Scan for the cell matching the given text and deliver its (X, Y) coordinate at center. 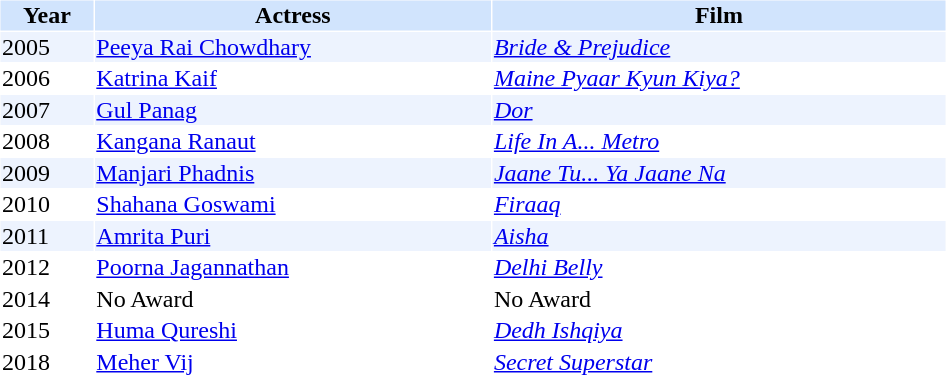
Manjari Phadnis (293, 173)
Amrita Puri (293, 236)
2011 (46, 236)
Film (718, 15)
2008 (46, 141)
2014 (46, 299)
Life In A... Metro (718, 141)
2012 (46, 267)
Shahana Goswami (293, 205)
Katrina Kaif (293, 79)
Firaaq (718, 205)
Gul Panag (293, 110)
2015 (46, 331)
Huma Qureshi (293, 331)
Jaane Tu... Ya Jaane Na (718, 173)
2007 (46, 110)
2010 (46, 205)
Year (46, 15)
2006 (46, 79)
Bride & Prejudice (718, 47)
Delhi Belly (718, 267)
2009 (46, 173)
Dor (718, 110)
Actress (293, 15)
Poorna Jagannathan (293, 267)
Kangana Ranaut (293, 141)
2005 (46, 47)
Dedh Ishqiya (718, 331)
Peeya Rai Chowdhary (293, 47)
Maine Pyaar Kyun Kiya? (718, 79)
Aisha (718, 236)
